Capture the cell that displays the provided text and extract its (x, y) central coordinate. 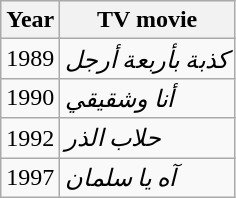
حلاب الذر (148, 138)
1989 (30, 59)
آه يا سلمان (148, 178)
1992 (30, 138)
1997 (30, 178)
Year (30, 20)
أنا وشقيقي (148, 98)
كذبة بأربعة أرجل (148, 59)
1990 (30, 98)
TV movie (148, 20)
